Find where the given text appears and provide that cell's center as (X, Y) coordinate. 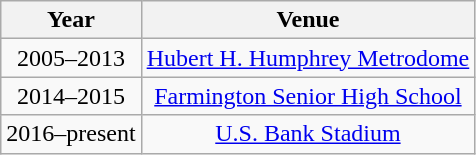
2005–2013 (71, 58)
Hubert H. Humphrey Metrodome (308, 58)
Year (71, 20)
U.S. Bank Stadium (308, 134)
2014–2015 (71, 96)
Farmington Senior High School (308, 96)
2016–present (71, 134)
Venue (308, 20)
